Return the (x, y) coordinate for the center point of the cell that contains the specified text.  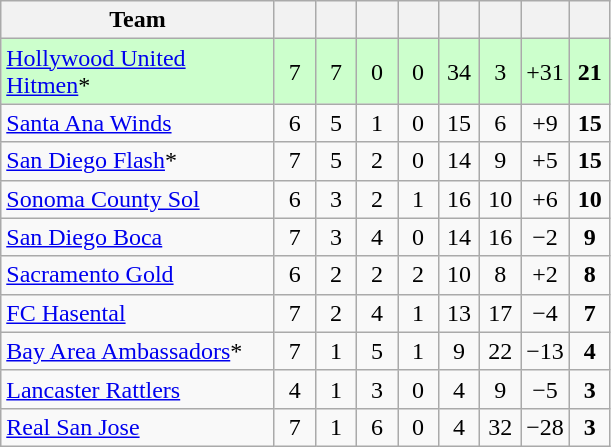
Sonoma County Sol (138, 199)
Sacramento Gold (138, 275)
+9 (546, 123)
Lancaster Rattlers (138, 389)
17 (500, 313)
−28 (546, 427)
22 (500, 351)
21 (590, 72)
−5 (546, 389)
13 (460, 313)
−13 (546, 351)
32 (500, 427)
San Diego Flash* (138, 161)
+31 (546, 72)
San Diego Boca (138, 237)
−4 (546, 313)
+6 (546, 199)
Team (138, 20)
+5 (546, 161)
Real San Jose (138, 427)
Bay Area Ambassadors* (138, 351)
FC Hasental (138, 313)
−2 (546, 237)
Santa Ana Winds (138, 123)
Hollywood United Hitmen* (138, 72)
34 (460, 72)
+2 (546, 275)
